Identify which cell holds the provided text, then report its (X, Y) central coordinate. 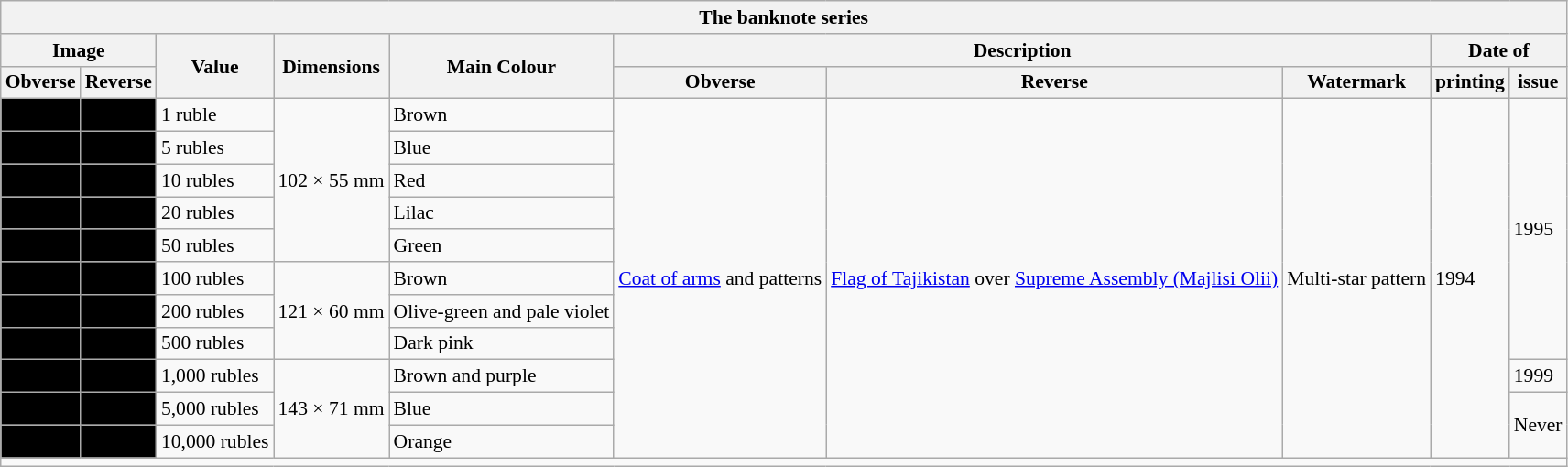
500 rubles (215, 343)
20 rubles (215, 213)
Brown and purple (502, 376)
1 ruble (215, 115)
1994 (1470, 278)
102 × 55 mm (331, 180)
10,000 rubles (215, 441)
Flag of Tajikistan over Supreme Assembly (Majlisi Olii) (1054, 278)
Description (1022, 50)
issue (1539, 82)
printing (1470, 82)
Orange (502, 441)
200 rubles (215, 311)
Dark pink (502, 343)
Watermark (1356, 82)
Main Colour (502, 66)
100 rubles (215, 278)
Green (502, 246)
5 rubles (215, 148)
143 × 71 mm (331, 408)
Dimensions (331, 66)
121 × 60 mm (331, 311)
Lilac (502, 213)
1,000 rubles (215, 376)
50 rubles (215, 246)
Coat of arms and patterns (720, 278)
Multi-star pattern (1356, 278)
The banknote series (784, 17)
Image (79, 50)
Red (502, 180)
1995 (1539, 229)
Date of (1498, 50)
Olive-green and pale violet (502, 311)
10 rubles (215, 180)
1999 (1539, 376)
Value (215, 66)
Never (1539, 425)
5,000 rubles (215, 409)
